Identify which cell holds the provided text, then report its [x, y] central coordinate. 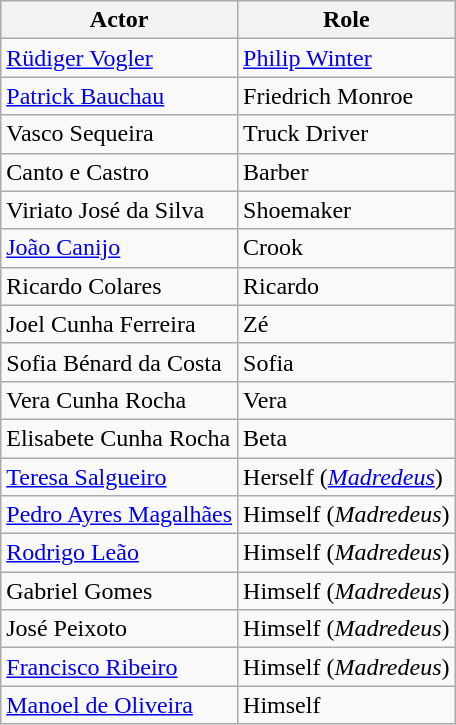
José Peixoto [120, 629]
Francisco Ribeiro [120, 667]
Pedro Ayres Magalhães [120, 515]
Canto e Castro [120, 172]
Manoel de Oliveira [120, 705]
Role [346, 20]
Sofia [346, 362]
João Canijo [120, 248]
Rüdiger Vogler [120, 58]
Philip Winter [346, 58]
Actor [120, 20]
Elisabete Cunha Rocha [120, 438]
Herself (Madredeus) [346, 477]
Beta [346, 438]
Joel Cunha Ferreira [120, 324]
Shoemaker [346, 210]
Truck Driver [346, 134]
Himself [346, 705]
Viriato José da Silva [120, 210]
Zé [346, 324]
Ricardo [346, 286]
Patrick Bauchau [120, 96]
Vera [346, 400]
Barber [346, 172]
Vera Cunha Rocha [120, 400]
Sofia Bénard da Costa [120, 362]
Ricardo Colares [120, 286]
Vasco Sequeira [120, 134]
Teresa Salgueiro [120, 477]
Rodrigo Leão [120, 553]
Crook [346, 248]
Friedrich Monroe [346, 96]
Gabriel Gomes [120, 591]
